Detect which cell encompasses the target text, then output its (x, y) center coordinate. 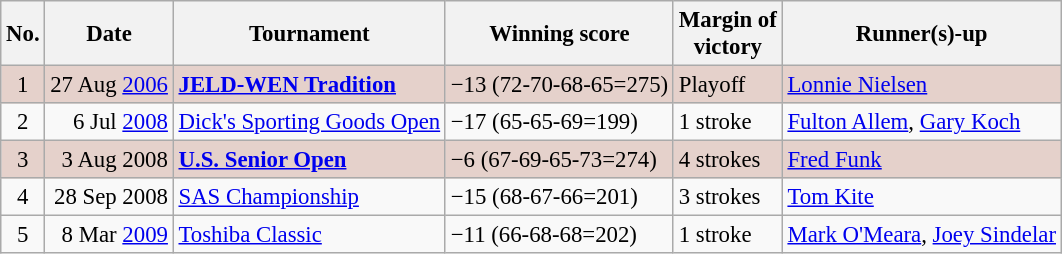
Dick's Sporting Goods Open (309, 122)
Tom Kite (922, 197)
Toshiba Classic (309, 235)
−6 (67-69-65-73=274) (559, 160)
28 Sep 2008 (109, 197)
JELD-WEN Tradition (309, 85)
5 (23, 235)
No. (23, 34)
Date (109, 34)
2 (23, 122)
Lonnie Nielsen (922, 85)
Fulton Allem, Gary Koch (922, 122)
Fred Funk (922, 160)
−13 (72-70-68-65=275) (559, 85)
6 Jul 2008 (109, 122)
8 Mar 2009 (109, 235)
−17 (65-65-69=199) (559, 122)
3 strokes (728, 197)
27 Aug 2006 (109, 85)
−11 (66-68-68=202) (559, 235)
Tournament (309, 34)
U.S. Senior Open (309, 160)
Margin ofvictory (728, 34)
Runner(s)-up (922, 34)
3 Aug 2008 (109, 160)
Playoff (728, 85)
Winning score (559, 34)
4 (23, 197)
SAS Championship (309, 197)
1 (23, 85)
Mark O'Meara, Joey Sindelar (922, 235)
−15 (68-67-66=201) (559, 197)
4 strokes (728, 160)
3 (23, 160)
